Pinpoint the cell where the given text exists, returning its [x, y] midpoint coordinate. 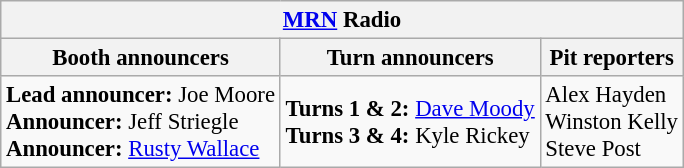
Turns 1 & 2: Dave MoodyTurns 3 & 4: Kyle Rickey [410, 122]
MRN Radio [342, 20]
Turn announcers [410, 58]
Pit reporters [612, 58]
Alex HaydenWinston KellySteve Post [612, 122]
Booth announcers [141, 58]
Lead announcer: Joe MooreAnnouncer: Jeff StriegleAnnouncer: Rusty Wallace [141, 122]
